From the cell containing the given text, extract its center point as [X, Y] coordinate. 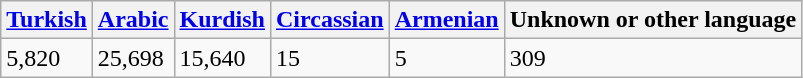
15 [330, 58]
Turkish [47, 20]
Armenian [446, 20]
Circassian [330, 20]
5 [446, 58]
309 [653, 58]
15,640 [222, 58]
Arabic [133, 20]
Unknown or other language [653, 20]
Kurdish [222, 20]
5,820 [47, 58]
25,698 [133, 58]
